For the text-containing cell, return its midpoint in (X, Y) coordinate format. 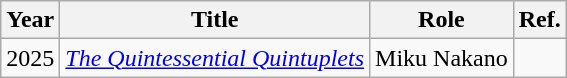
Year (30, 20)
Ref. (540, 20)
Title (215, 20)
2025 (30, 58)
The Quintessential Quintuplets (215, 58)
Role (442, 20)
Miku Nakano (442, 58)
